Output the (x, y) coordinate of the center of the cell containing the given text.  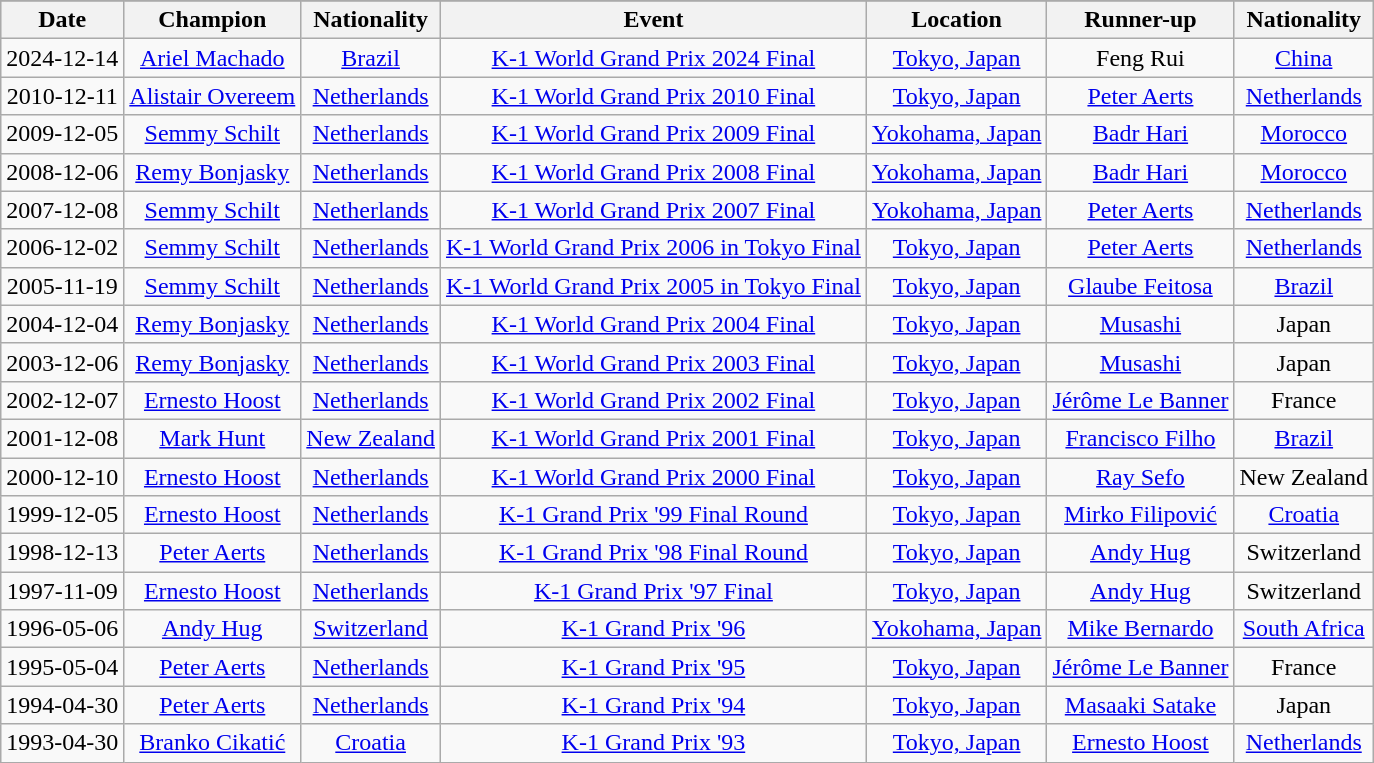
Mirko Filipović (1140, 515)
K-1 World Grand Prix 2010 Final (653, 96)
2002-12-07 (62, 400)
2005-11-19 (62, 286)
Location (956, 20)
1994-04-30 (62, 705)
K-1 World Grand Prix 2009 Final (653, 134)
Ray Sefo (1140, 477)
1998-12-13 (62, 553)
K-1 Grand Prix '95 (653, 667)
K-1 World Grand Prix 2004 Final (653, 324)
Glaube Feitosa (1140, 286)
K-1 World Grand Prix 2005 in Tokyo Final (653, 286)
2024-12-14 (62, 58)
Event (653, 20)
South Africa (1304, 629)
2000-12-10 (62, 477)
2009-12-05 (62, 134)
Feng Rui (1140, 58)
K-1 World Grand Prix 2024 Final (653, 58)
1993-04-30 (62, 743)
1995-05-04 (62, 667)
1996-05-06 (62, 629)
1999-12-05 (62, 515)
Date (62, 20)
Champion (212, 20)
K-1 World Grand Prix 2006 in Tokyo Final (653, 248)
K-1 Grand Prix '97 Final (653, 591)
China (1304, 58)
K-1 Grand Prix '96 (653, 629)
2004-12-04 (62, 324)
K-1 World Grand Prix 2008 Final (653, 172)
K-1 World Grand Prix 2000 Final (653, 477)
K-1 Grand Prix '98 Final Round (653, 553)
K-1 World Grand Prix 2001 Final (653, 438)
K-1 World Grand Prix 2007 Final (653, 210)
Runner-up (1140, 20)
2008-12-06 (62, 172)
Mike Bernardo (1140, 629)
Alistair Overeem (212, 96)
2010-12-11 (62, 96)
Ariel Machado (212, 58)
1997-11-09 (62, 591)
2007-12-08 (62, 210)
2003-12-06 (62, 362)
K-1 Grand Prix '93 (653, 743)
Masaaki Satake (1140, 705)
Branko Cikatić (212, 743)
K-1 World Grand Prix 2003 Final (653, 362)
K-1 Grand Prix '99 Final Round (653, 515)
2001-12-08 (62, 438)
Mark Hunt (212, 438)
2006-12-02 (62, 248)
Francisco Filho (1140, 438)
K-1 Grand Prix '94 (653, 705)
K-1 World Grand Prix 2002 Final (653, 400)
